Detect which cell encompasses the target text, then output its (x, y) center coordinate. 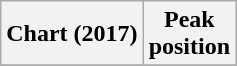
Chart (2017) (72, 34)
Peakposition (189, 34)
